Search for the cell housing the specified text and yield its [X, Y] center coordinate. 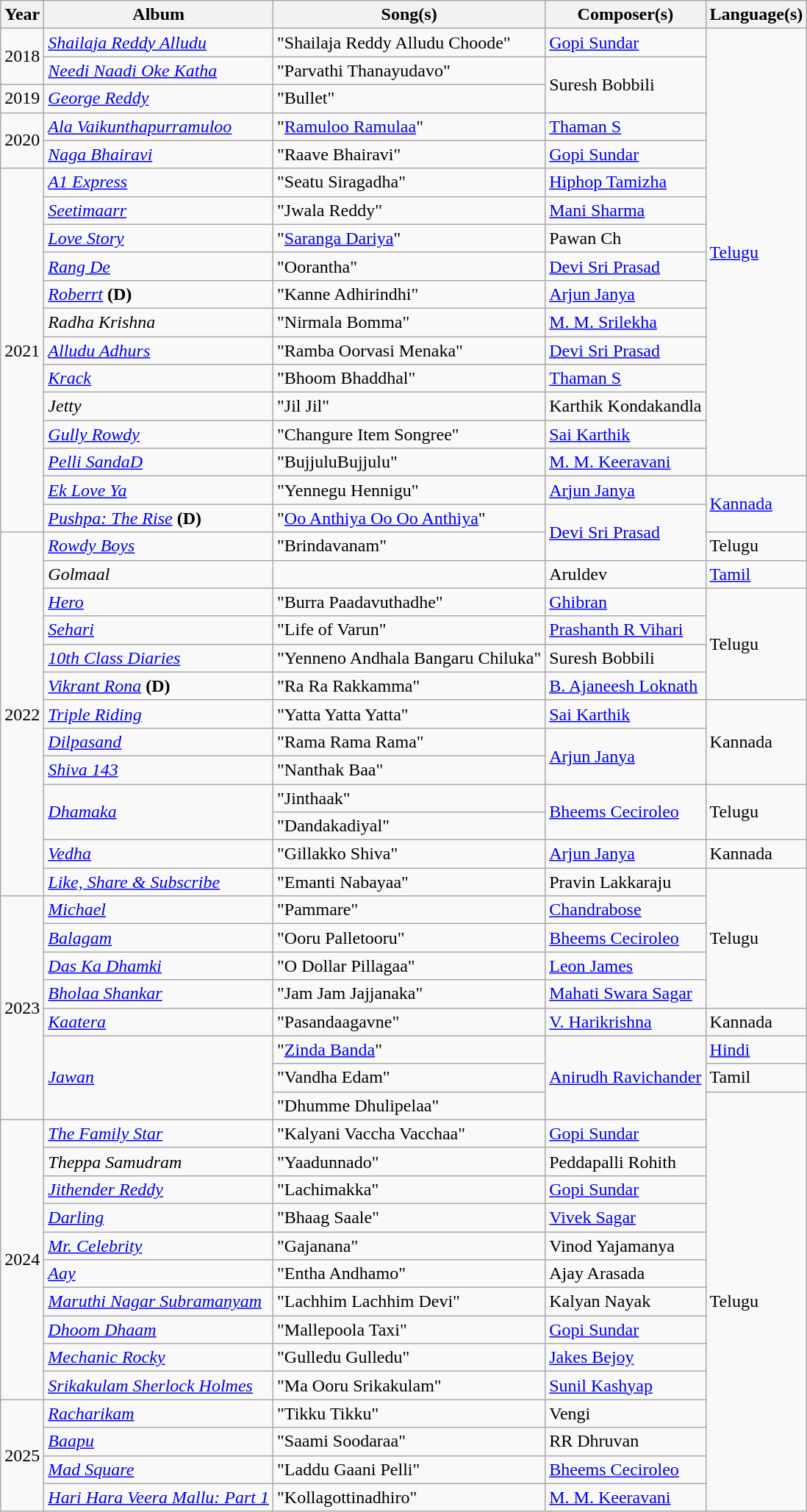
Hindi [756, 1050]
"Yennegu Hennigu" [409, 490]
2018 [22, 57]
Vengi [625, 1414]
B. Ajaneesh Loknath [625, 686]
Mr. Celebrity [159, 1246]
V. Harikrishna [625, 1022]
Hari Hara Veera Mallu: Part 1 [159, 1497]
"Changure Item Songree" [409, 434]
Shailaja Reddy Alludu [159, 43]
"Shailaja Reddy Alludu Choode" [409, 43]
2022 [22, 714]
"Life of Varun" [409, 630]
"Zinda Banda" [409, 1050]
"Nirmala Bomma" [409, 322]
Aruldev [625, 574]
Ala Vaikunthapurramuloo [159, 126]
Pushpa: The Rise (D) [159, 518]
Anirudh Ravichander [625, 1078]
"Ma Ooru Srikakulam" [409, 1386]
Ek Love Ya [159, 490]
Maruthi Nagar Subramanyam [159, 1302]
Love Story [159, 238]
2024 [22, 1260]
Radha Krishna [159, 322]
Mahati Swara Sagar [625, 994]
"Gajanana" [409, 1246]
"Vandha Edam" [409, 1078]
Balagam [159, 938]
Pravin Lakkaraju [625, 882]
"Saami Soodaraa" [409, 1441]
"Raave Bhairavi" [409, 154]
"Yatta Yatta Yatta" [409, 714]
"Bullet" [409, 98]
Vikrant Rona (D) [159, 686]
Jithender Reddy [159, 1189]
Sehari [159, 630]
"Jam Jam Jajjanaka" [409, 994]
"Tikku Tikku" [409, 1414]
M. M. Srilekha [625, 322]
"Lachimakka" [409, 1189]
Pelli SandaD [159, 462]
"O Dollar Pillagaa" [409, 966]
Mani Sharma [625, 210]
Naga Bhairavi [159, 154]
Vedha [159, 854]
"Gulledu Gulledu" [409, 1358]
"Mallepoola Taxi" [409, 1330]
Vivek Sagar [625, 1217]
"Gillakko Shiva" [409, 854]
"Jwala Reddy" [409, 210]
"Entha Andhamo" [409, 1274]
"Ooru Palletooru" [409, 938]
"Kanne Adhirindhi" [409, 294]
2020 [22, 140]
Dilpasand [159, 742]
Kalyan Nayak [625, 1302]
"Kollagottinadhiro" [409, 1497]
"Seatu Siragadha" [409, 182]
Mad Square [159, 1469]
"Pammare" [409, 910]
"Jil Jil" [409, 406]
Sunil Kashyap [625, 1386]
"Parvathi Thanayudavo" [409, 71]
Baapu [159, 1441]
"Nanthak Baa" [409, 770]
The Family Star [159, 1133]
Language(s) [756, 15]
Kaatera [159, 1022]
Das Ka Dhamki [159, 966]
Dhoom Dhaam [159, 1330]
Krack [159, 379]
Triple Riding [159, 714]
"Dhumme Dhulipelaa" [409, 1106]
Mechanic Rocky [159, 1358]
2025 [22, 1455]
"Lachhim Lachhim Devi" [409, 1302]
Darling [159, 1217]
Hero [159, 602]
"Emanti Nabayaa" [409, 882]
Michael [159, 910]
Ajay Arasada [625, 1274]
"Pasandaagavne" [409, 1022]
Album [159, 15]
Like, Share & Subscribe [159, 882]
Hiphop Tamizha [625, 182]
"Ramuloo Ramulaa" [409, 126]
Leon James [625, 966]
"Rama Rama Rama" [409, 742]
RR Dhruvan [625, 1441]
Jakes Bejoy [625, 1358]
Alludu Adhurs [159, 351]
"Oorantha" [409, 266]
"Saranga Dariya" [409, 238]
Year [22, 15]
Theppa Samudram [159, 1161]
"Laddu Gaani Pelli" [409, 1469]
Dhamaka [159, 811]
"Jinthaak" [409, 798]
Seetimaarr [159, 210]
Golmaal [159, 574]
Jetty [159, 406]
Ghibran [625, 602]
"Burra Paadavuthadhe" [409, 602]
Song(s) [409, 15]
"Dandakadiyal" [409, 826]
Peddapalli Rohith [625, 1161]
Rang De [159, 266]
Roberrt (D) [159, 294]
Chandrabose [625, 910]
"BujjuluBujjulu" [409, 462]
"Bhoom Bhaddhal" [409, 379]
2019 [22, 98]
A1 Express [159, 182]
2021 [22, 350]
Racharikam [159, 1414]
Needi Naadi Oke Katha [159, 71]
Composer(s) [625, 15]
Pawan Ch [625, 238]
Srikakulam Sherlock Holmes [159, 1386]
"Brindavanam" [409, 546]
2023 [22, 1008]
"Oo Anthiya Oo Oo Anthiya" [409, 518]
"Kalyani Vaccha Vacchaa" [409, 1133]
Shiva 143 [159, 770]
Prashanth R Vihari [625, 630]
Rowdy Boys [159, 546]
Aay [159, 1274]
10th Class Diaries [159, 658]
George Reddy [159, 98]
"Bhaag Saale" [409, 1217]
"Yaadunnado" [409, 1161]
"Ramba Oorvasi Menaka" [409, 351]
Jawan [159, 1078]
Bholaa Shankar [159, 994]
Vinod Yajamanya [625, 1246]
Karthik Kondakandla [625, 406]
"Yenneno Andhala Bangaru Chiluka" [409, 658]
"Ra Ra Rakkamma" [409, 686]
Gully Rowdy [159, 434]
